Extract the (x, y) coordinate from the center of the cell holding the provided text.  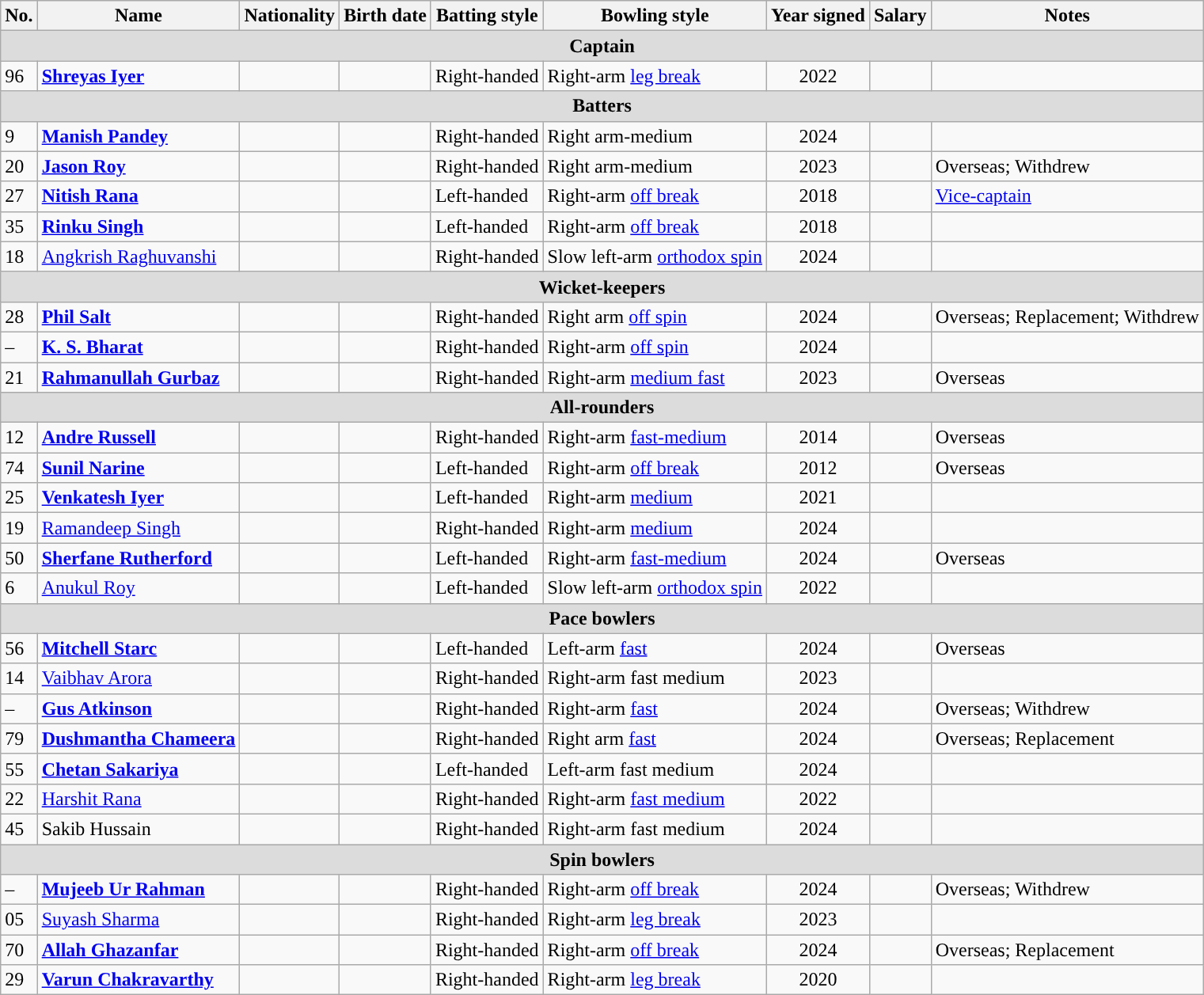
79 (19, 739)
25 (19, 498)
Right-arm fast (655, 708)
Anukul Roy (139, 588)
35 (19, 226)
Varun Chakravarthy (139, 980)
18 (19, 256)
29 (19, 980)
2021 (818, 498)
45 (19, 829)
2020 (818, 980)
12 (19, 438)
96 (19, 76)
21 (19, 378)
55 (19, 769)
Pace bowlers (602, 618)
20 (19, 166)
Mitchell Starc (139, 648)
22 (19, 799)
Bowling style (655, 16)
Name (139, 16)
Salary (900, 16)
Andre Russell (139, 438)
Nationality (290, 16)
Sunil Narine (139, 468)
Mujeeb Ur Rahman (139, 890)
Harshit Rana (139, 799)
Vice-captain (1067, 196)
Nitish Rana (139, 196)
70 (19, 950)
Spin bowlers (602, 859)
Vaibhav Arora (139, 678)
9 (19, 136)
Captain (602, 46)
Jason Roy (139, 166)
Ramandeep Singh (139, 528)
Year signed (818, 16)
Left-arm fast medium (655, 769)
Phil Salt (139, 317)
19 (19, 528)
Rahmanullah Gurbaz (139, 378)
2014 (818, 438)
27 (19, 196)
Sakib Hussain (139, 829)
56 (19, 648)
Batting style (487, 16)
50 (19, 558)
Rinku Singh (139, 226)
All-rounders (602, 408)
Chetan Sakariya (139, 769)
Right arm fast (655, 739)
Venkatesh Iyer (139, 498)
6 (19, 588)
Wicket-keepers (602, 287)
Overseas; Replacement; Withdrew (1067, 317)
Manish Pandey (139, 136)
Batters (602, 106)
14 (19, 678)
No. (19, 16)
Gus Atkinson (139, 708)
Right-arm medium fast (655, 378)
2012 (818, 468)
74 (19, 468)
Right arm off spin (655, 317)
Suyash Sharma (139, 920)
K. S. Bharat (139, 347)
Notes (1067, 16)
28 (19, 317)
Shreyas Iyer (139, 76)
Birth date (386, 16)
Sherfane Rutherford (139, 558)
Right-arm off spin (655, 347)
Dushmantha Chameera (139, 739)
Left-arm fast (655, 648)
Allah Ghazanfar (139, 950)
05 (19, 920)
Angkrish Raghuvanshi (139, 256)
